Determine the (x, y) coordinate at the center of the cell enclosing the given text.  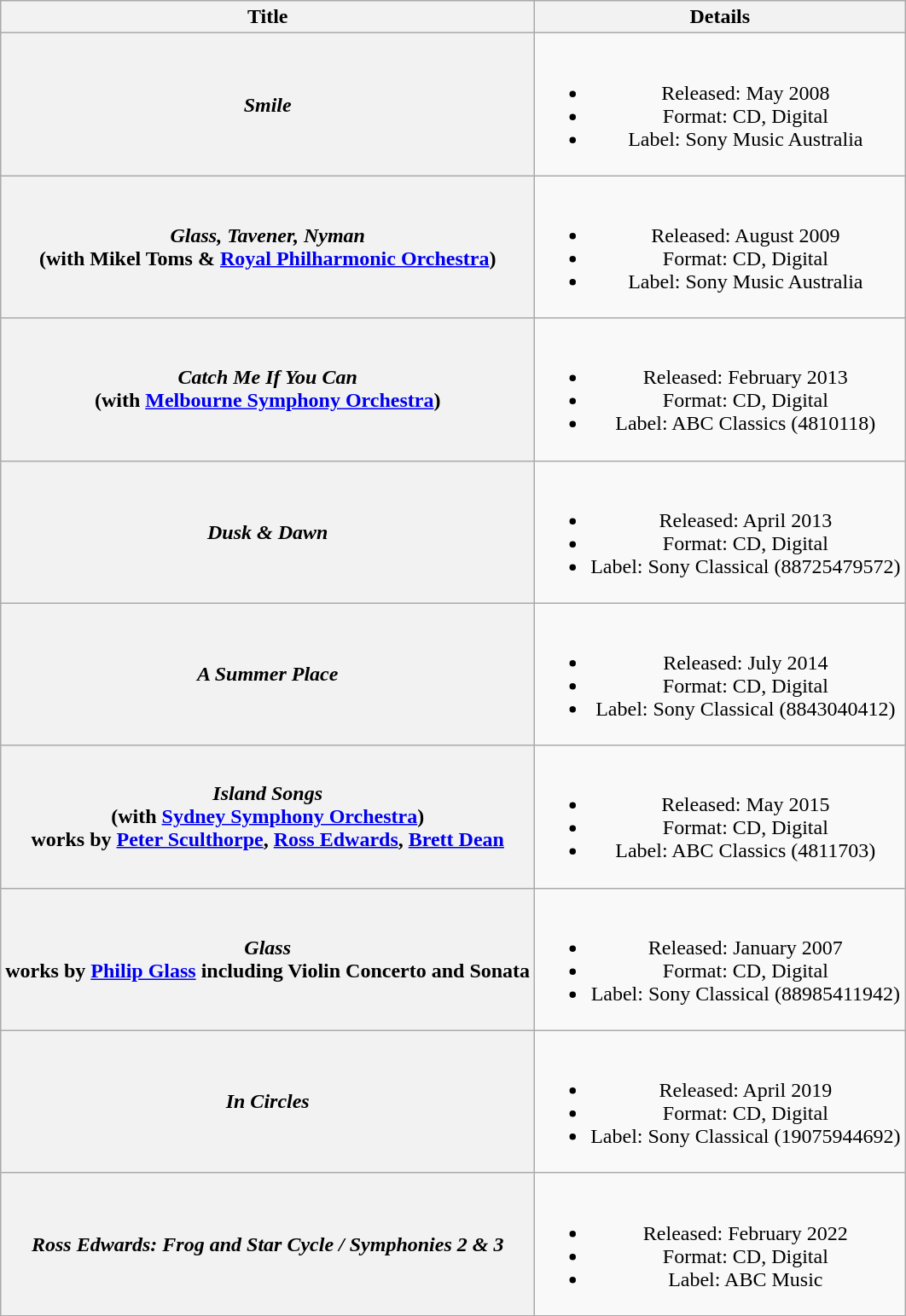
Released: February 2013Format: CD, DigitalLabel: ABC Classics (4810118) (720, 389)
Released: August 2009Format: CD, DigitalLabel: Sony Music Australia (720, 247)
Catch Me If You Can (with Melbourne Symphony Orchestra) (268, 389)
Released: April 2013Format: CD, DigitalLabel: Sony Classical (88725479572) (720, 532)
Dusk & Dawn (268, 532)
Island Songs (with Sydney Symphony Orchestra) works by Peter Sculthorpe, Ross Edwards, Brett Dean (268, 817)
Released: May 2015Format: CD, DigitalLabel: ABC Classics (4811703) (720, 817)
Details (720, 17)
Title (268, 17)
Released: April 2019Format: CD, DigitalLabel: Sony Classical (19075944692) (720, 1102)
Released: January 2007Format: CD, DigitalLabel: Sony Classical (88985411942) (720, 959)
Smile (268, 104)
Ross Edwards: Frog and Star Cycle / Symphonies 2 & 3 (268, 1244)
Released: February 2022Format: CD, DigitalLabel: ABC Music (720, 1244)
Released: July 2014Format: CD, DigitalLabel: Sony Classical (8843040412) (720, 674)
Released: May 2008Format: CD, DigitalLabel: Sony Music Australia (720, 104)
Glass, Tavener, Nyman (with Mikel Toms & Royal Philharmonic Orchestra) (268, 247)
Glass works by Philip Glass including Violin Concerto and Sonata (268, 959)
A Summer Place (268, 674)
In Circles (268, 1102)
